Return the [X, Y] coordinate for the center point of the cell that contains the specified text.  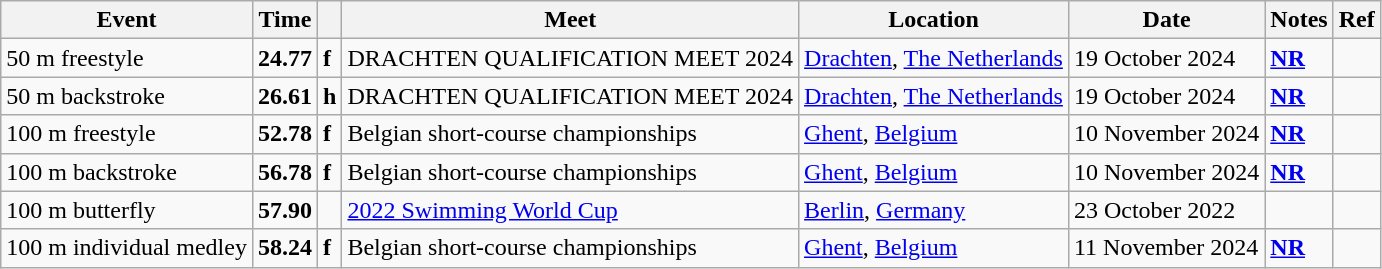
50 m backstroke [127, 96]
Time [284, 20]
2022 Swimming World Cup [570, 210]
11 November 2024 [1166, 248]
23 October 2022 [1166, 210]
56.78 [284, 172]
58.24 [284, 248]
100 m freestyle [127, 134]
100 m individual medley [127, 248]
Location [934, 20]
26.61 [284, 96]
24.77 [284, 58]
100 m backstroke [127, 172]
Berlin, Germany [934, 210]
50 m freestyle [127, 58]
h [330, 96]
Date [1166, 20]
100 m butterfly [127, 210]
Notes [1299, 20]
Event [127, 20]
Meet [570, 20]
52.78 [284, 134]
57.90 [284, 210]
Ref [1356, 20]
